Return [x, y] of the center of cell containing provided text 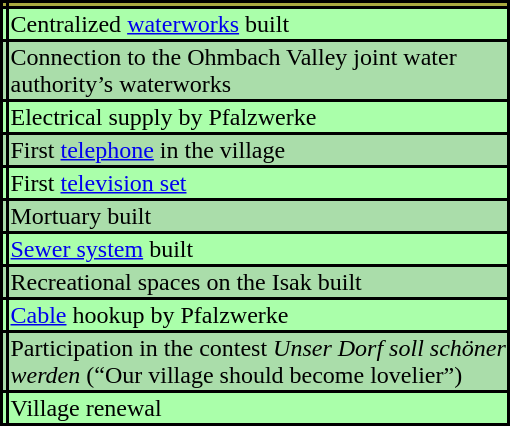
Recreational spaces on the Isak built [258, 282]
First telephone in the village [258, 150]
Village renewal [258, 408]
Cable hookup by Pfalzwerke [258, 315]
Sewer system built [258, 249]
Mortuary built [258, 216]
First television set [258, 183]
Electrical supply by Pfalzwerke [258, 117]
Connection to the Ohmbach Valley joint waterauthority’s waterworks [258, 70]
Participation in the contest Unser Dorf soll schönerwerden (“Our village should become lovelier”) [258, 362]
Centralized waterworks built [258, 24]
